Identify which cell holds the provided text, then report its (X, Y) central coordinate. 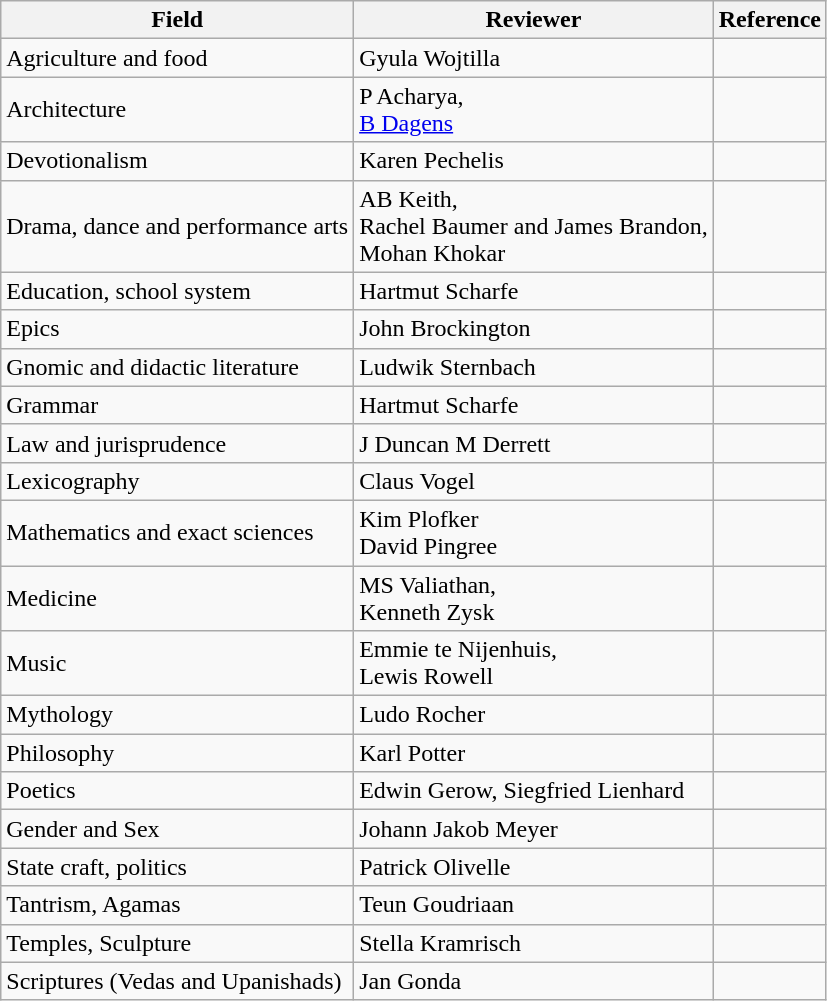
Stella Kramrisch (534, 943)
Jan Gonda (534, 981)
Epics (178, 329)
Medicine (178, 598)
Ludo Rocher (534, 715)
Gyula Wojtilla (534, 58)
Gnomic and didactic literature (178, 367)
Mathematics and exact sciences (178, 532)
Reference (770, 20)
Agriculture and food (178, 58)
Grammar (178, 405)
Philosophy (178, 753)
Ludwik Sternbach (534, 367)
Kim PlofkerDavid Pingree (534, 532)
Emmie te Nijenhuis,Lewis Rowell (534, 664)
Scriptures (Vedas and Upanishads) (178, 981)
Music (178, 664)
Poetics (178, 791)
Gender and Sex (178, 829)
Devotionalism (178, 161)
Education, school system (178, 291)
Temples, Sculpture (178, 943)
Lexicography (178, 481)
John Brockington (534, 329)
Edwin Gerow, Siegfried Lienhard (534, 791)
Architecture (178, 110)
Karen Pechelis (534, 161)
Karl Potter (534, 753)
Law and jurisprudence (178, 443)
Patrick Olivelle (534, 867)
Johann Jakob Meyer (534, 829)
Claus Vogel (534, 481)
Mythology (178, 715)
MS Valiathan,Kenneth Zysk (534, 598)
Reviewer (534, 20)
Field (178, 20)
AB Keith,Rachel Baumer and James Brandon,Mohan Khokar (534, 226)
Tantrism, Agamas (178, 905)
P Acharya,B Dagens (534, 110)
State craft, politics (178, 867)
J Duncan M Derrett (534, 443)
Drama, dance and performance arts (178, 226)
Teun Goudriaan (534, 905)
